Locate the cell with the specified text and output its [X, Y] center coordinate. 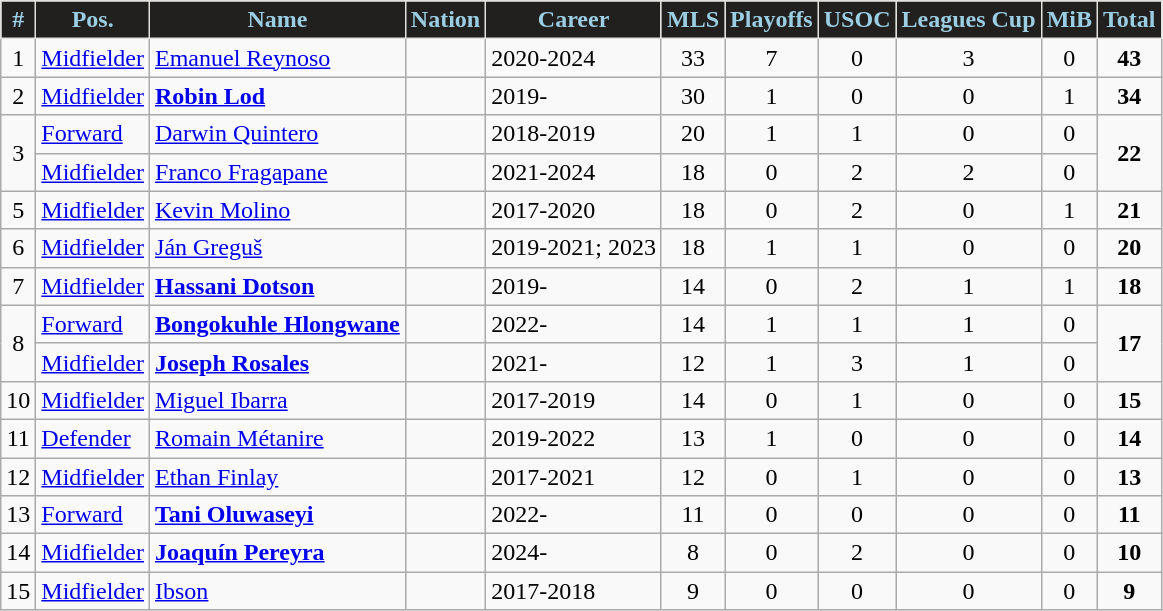
Robin Lod [278, 96]
2019-2022 [574, 438]
Hassani Dotson [278, 286]
17 [1129, 343]
2017-2018 [574, 591]
2018-2019 [574, 134]
30 [692, 96]
MiB [1069, 20]
2017-2019 [574, 400]
USOC [857, 20]
2017-2020 [574, 210]
2024- [574, 553]
Career [574, 20]
Miguel Ibarra [278, 400]
Joseph Rosales [278, 362]
Kevin Molino [278, 210]
2021-2024 [574, 172]
Franco Fragapane [278, 172]
6 [18, 248]
Bongokuhle Hlongwane [278, 324]
Total [1129, 20]
2020-2024 [574, 58]
2019-2021; 2023 [574, 248]
43 [1129, 58]
Darwin Quintero [278, 134]
Name [278, 20]
Ethan Finlay [278, 477]
Emanuel Reynoso [278, 58]
2017-2021 [574, 477]
Tani Oluwaseyi [278, 515]
Playoffs [772, 20]
Ján Greguš [278, 248]
2021- [574, 362]
Nation [445, 20]
Leagues Cup [968, 20]
Joaquín Pereyra [278, 553]
Ibson [278, 591]
22 [1129, 153]
Romain Métanire [278, 438]
34 [1129, 96]
Pos. [93, 20]
MLS [692, 20]
21 [1129, 210]
Defender [93, 438]
5 [18, 210]
# [18, 20]
33 [692, 58]
